Find where the given text appears and provide that cell's center as [x, y] coordinate. 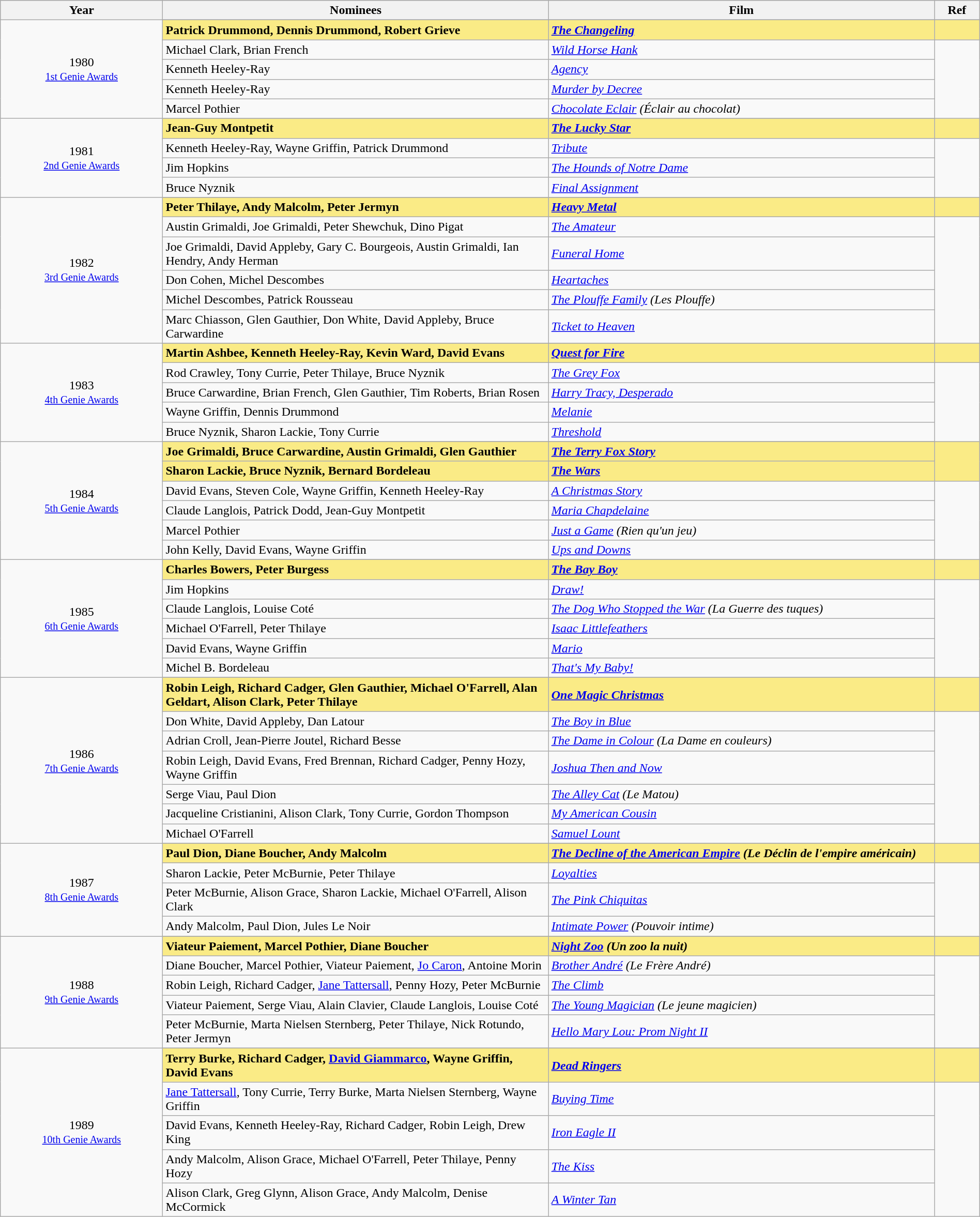
Michael Clark, Brian French [356, 50]
The Pink Chiquitas [741, 900]
The Lucky Star [741, 128]
David Evans, Wayne Griffin [356, 648]
Claude Langlois, Patrick Dodd, Jean-Guy Montpetit [356, 510]
Film [741, 10]
The Decline of the American Empire (Le Déclin de l'empire américain) [741, 853]
The Wars [741, 471]
Claude Langlois, Louise Coté [356, 609]
Andy Malcolm, Alison Grace, Michael O'Farrell, Peter Thilaye, Penny Hozy [356, 1166]
Adrian Croll, Jean-Pierre Joutel, Richard Besse [356, 741]
Jane Tattersall, Tony Currie, Terry Burke, Marta Nielsen Sternberg, Wayne Griffin [356, 1099]
1985 6th Genie Awards [82, 618]
Diane Boucher, Marcel Pothier, Viateur Paiement, Jo Caron, Antoine Morin [356, 966]
Dead Ringers [741, 1065]
Austin Grimaldi, Joe Grimaldi, Peter Shewchuk, Dino Pigat [356, 226]
Viateur Paiement, Serge Viau, Alain Clavier, Claude Langlois, Louise Coté [356, 1005]
Brother André (Le Frère André) [741, 966]
Peter McBurnie, Alison Grace, Sharon Lackie, Michael O'Farrell, Alison Clark [356, 900]
The Changeling [741, 30]
That's My Baby! [741, 668]
Mario [741, 648]
Peter McBurnie, Marta Nielsen Sternberg, Peter Thilaye, Nick Rotundo, Peter Jermyn [356, 1032]
The Dame in Colour (La Dame en couleurs) [741, 741]
Alison Clark, Greg Glynn, Alison Grace, Andy Malcolm, Denise McCormick [356, 1199]
The Plouffe Family (Les Plouffe) [741, 300]
Ref [957, 10]
The Climb [741, 985]
Iron Eagle II [741, 1132]
Andy Malcolm, Paul Dion, Jules Le Noir [356, 926]
David Evans, Steven Cole, Wayne Griffin, Kenneth Heeley-Ray [356, 491]
Joe Grimaldi, David Appleby, Gary C. Bourgeois, Austin Grimaldi, Ian Hendry, Andy Herman [356, 253]
The Amateur [741, 226]
David Evans, Kenneth Heeley-Ray, Richard Cadger, Robin Leigh, Drew King [356, 1132]
Maria Chapdelaine [741, 510]
Joe Grimaldi, Bruce Carwardine, Austin Grimaldi, Glen Gauthier [356, 451]
Robin Leigh, David Evans, Fred Brennan, Richard Cadger, Penny Hozy, Wayne Griffin [356, 767]
1987 8th Genie Awards [82, 889]
Threshold [741, 432]
The Kiss [741, 1166]
Bruce Nyznik [356, 187]
Robin Leigh, Richard Cadger, Glen Gauthier, Michael O'Farrell, Alan Geldart, Alison Clark, Peter Thilaye [356, 695]
Charles Bowers, Peter Burgess [356, 569]
Bruce Carwardine, Brian French, Glen Gauthier, Tim Roberts, Brian Rosen [356, 392]
Ups and Downs [741, 550]
My American Cousin [741, 814]
Marc Chiasson, Glen Gauthier, Don White, David Appleby, Bruce Carwardine [356, 327]
1988 9th Genie Awards [82, 992]
Agency [741, 69]
Chocolate Eclair (Éclair au chocolat) [741, 109]
Heartaches [741, 280]
Michael O'Farrell, Peter Thilaye [356, 629]
Rod Crawley, Tony Currie, Peter Thilaye, Bruce Nyznik [356, 373]
Year [82, 10]
Joshua Then and Now [741, 767]
Draw! [741, 589]
Peter Thilaye, Andy Malcolm, Peter Jermyn [356, 207]
1980 1st Genie Awards [82, 69]
One Magic Christmas [741, 695]
Patrick Drummond, Dennis Drummond, Robert Grieve [356, 30]
Jean-Guy Montpetit [356, 128]
Robin Leigh, Richard Cadger, Jane Tattersall, Penny Hozy, Peter McBurnie [356, 985]
Jacqueline Cristianini, Alison Clark, Tony Currie, Gordon Thompson [356, 814]
Michael O'Farrell [356, 833]
1983 4th Genie Awards [82, 392]
Kenneth Heeley-Ray, Wayne Griffin, Patrick Drummond [356, 148]
Ticket to Heaven [741, 327]
Serge Viau, Paul Dion [356, 794]
Michel Descombes, Patrick Rousseau [356, 300]
Bruce Nyznik, Sharon Lackie, Tony Currie [356, 432]
1989 10th Genie Awards [82, 1132]
Intimate Power (Pouvoir intime) [741, 926]
Martin Ashbee, Kenneth Heeley-Ray, Kevin Ward, David Evans [356, 353]
Funeral Home [741, 253]
Night Zoo (Un zoo la nuit) [741, 946]
Hello Mary Lou: Prom Night II [741, 1032]
Heavy Metal [741, 207]
Murder by Decree [741, 89]
Paul Dion, Diane Boucher, Andy Malcolm [356, 853]
Don White, David Appleby, Dan Latour [356, 721]
The Bay Boy [741, 569]
Michel B. Bordeleau [356, 668]
The Young Magician (Le jeune magicien) [741, 1005]
1986 7th Genie Awards [82, 760]
A Winter Tan [741, 1199]
A Christmas Story [741, 491]
Melanie [741, 412]
Quest for Fire [741, 353]
1984 5th Genie Awards [82, 500]
Samuel Lount [741, 833]
Final Assignment [741, 187]
1981 2nd Genie Awards [82, 158]
Terry Burke, Richard Cadger, David Giammarco, Wayne Griffin, David Evans [356, 1065]
John Kelly, David Evans, Wayne Griffin [356, 550]
The Dog Who Stopped the War (La Guerre des tuques) [741, 609]
The Alley Cat (Le Matou) [741, 794]
Tribute [741, 148]
Viateur Paiement, Marcel Pothier, Diane Boucher [356, 946]
Sharon Lackie, Bruce Nyznik, Bernard Bordeleau [356, 471]
The Terry Fox Story [741, 451]
Wild Horse Hank [741, 50]
Isaac Littlefeathers [741, 629]
Wayne Griffin, Dennis Drummond [356, 412]
The Hounds of Notre Dame [741, 168]
Sharon Lackie, Peter McBurnie, Peter Thilaye [356, 873]
Loyalties [741, 873]
Don Cohen, Michel Descombes [356, 280]
The Boy in Blue [741, 721]
The Grey Fox [741, 373]
Harry Tracy, Desperado [741, 392]
1982 3rd Genie Awards [82, 270]
Nominees [356, 10]
Just a Game (Rien qu'un jeu) [741, 530]
Buying Time [741, 1099]
